From the cell containing the given text, extract its center point as [X, Y] coordinate. 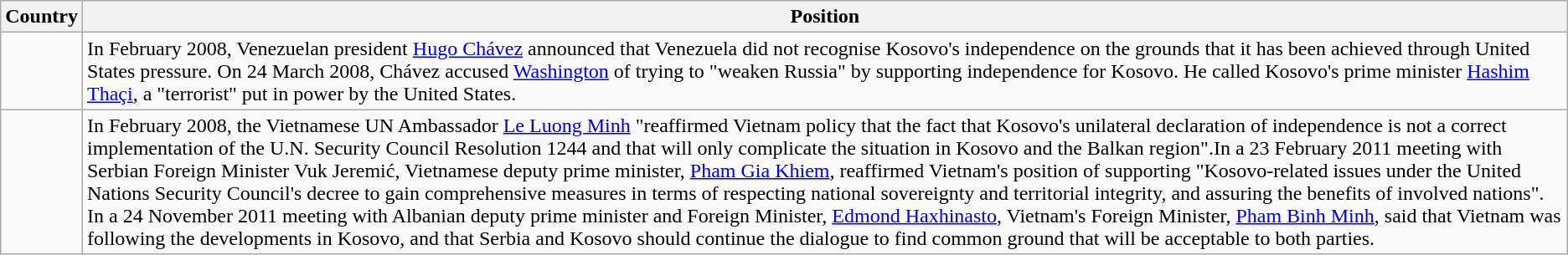
Position [824, 17]
Country [42, 17]
